Search for the cell housing the specified text and yield its [X, Y] center coordinate. 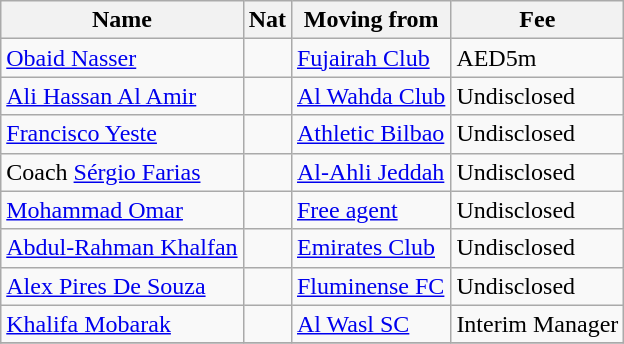
Al-Ahli Jeddah [370, 172]
Al Wasl SC [370, 324]
Nat [267, 20]
Mohammad Omar [122, 210]
Obaid Nasser [122, 58]
AED5m [538, 58]
Al Wahda Club [370, 96]
Coach Sérgio Farias [122, 172]
Khalifa Mobarak [122, 324]
Fee [538, 20]
Francisco Yeste [122, 134]
Interim Manager [538, 324]
Alex Pires De Souza [122, 286]
Moving from [370, 20]
Fujairah Club [370, 58]
Emirates Club [370, 248]
Ali Hassan Al Amir [122, 96]
Abdul-Rahman Khalfan [122, 248]
Fluminense FC [370, 286]
Free agent [370, 210]
Name [122, 20]
Athletic Bilbao [370, 134]
